Locate the cell with the specified text and output its (x, y) center coordinate. 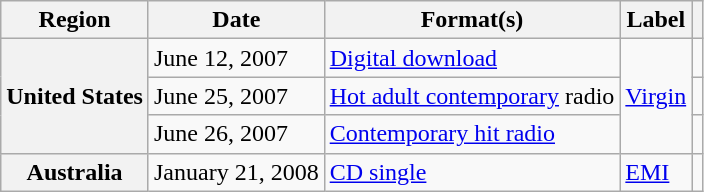
Australia (75, 172)
Contemporary hit radio (472, 134)
Format(s) (472, 20)
CD single (472, 172)
Digital download (472, 58)
June 26, 2007 (236, 134)
United States (75, 96)
June 12, 2007 (236, 58)
Virgin (656, 96)
Date (236, 20)
January 21, 2008 (236, 172)
Region (75, 20)
Label (656, 20)
June 25, 2007 (236, 96)
EMI (656, 172)
Hot adult contemporary radio (472, 96)
